Detect which cell encompasses the target text, then output its [X, Y] center coordinate. 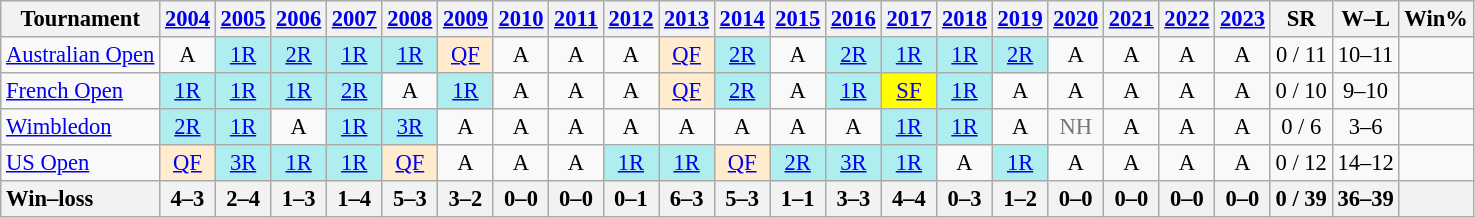
US Open [80, 163]
SF [909, 91]
1–3 [299, 199]
2019 [1020, 19]
1–4 [354, 199]
2023 [1243, 19]
2008 [410, 19]
2006 [299, 19]
0 / 12 [1301, 163]
2014 [742, 19]
9–10 [1366, 91]
3–6 [1366, 127]
2017 [909, 19]
Tournament [80, 19]
2021 [1132, 19]
4–3 [188, 199]
SR [1301, 19]
10–11 [1366, 55]
36–39 [1366, 199]
1–1 [798, 199]
2010 [521, 19]
Win–loss [80, 199]
0 / 39 [1301, 199]
2016 [854, 19]
NH [1076, 127]
0 / 6 [1301, 127]
2018 [965, 19]
1–2 [1020, 199]
W–L [1366, 19]
0 / 11 [1301, 55]
Wimbledon [80, 127]
2015 [798, 19]
0–1 [631, 199]
2013 [687, 19]
2022 [1187, 19]
14–12 [1366, 163]
2007 [354, 19]
4–4 [909, 199]
2004 [188, 19]
2–4 [243, 199]
2012 [631, 19]
2020 [1076, 19]
2005 [243, 19]
3–2 [466, 199]
2011 [576, 19]
French Open [80, 91]
0–3 [965, 199]
6–3 [687, 199]
Win% [1436, 19]
0 / 10 [1301, 91]
Australian Open [80, 55]
2009 [466, 19]
3–3 [854, 199]
